Capture the cell that displays the provided text and extract its [X, Y] central coordinate. 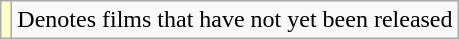
Denotes films that have not yet been released [235, 20]
